For the text-containing cell, return its midpoint in [x, y] coordinate format. 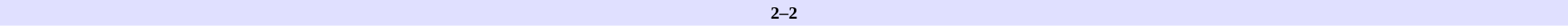
2–2 [784, 13]
